Scan for the cell matching the given text and deliver its [X, Y] coordinate at center. 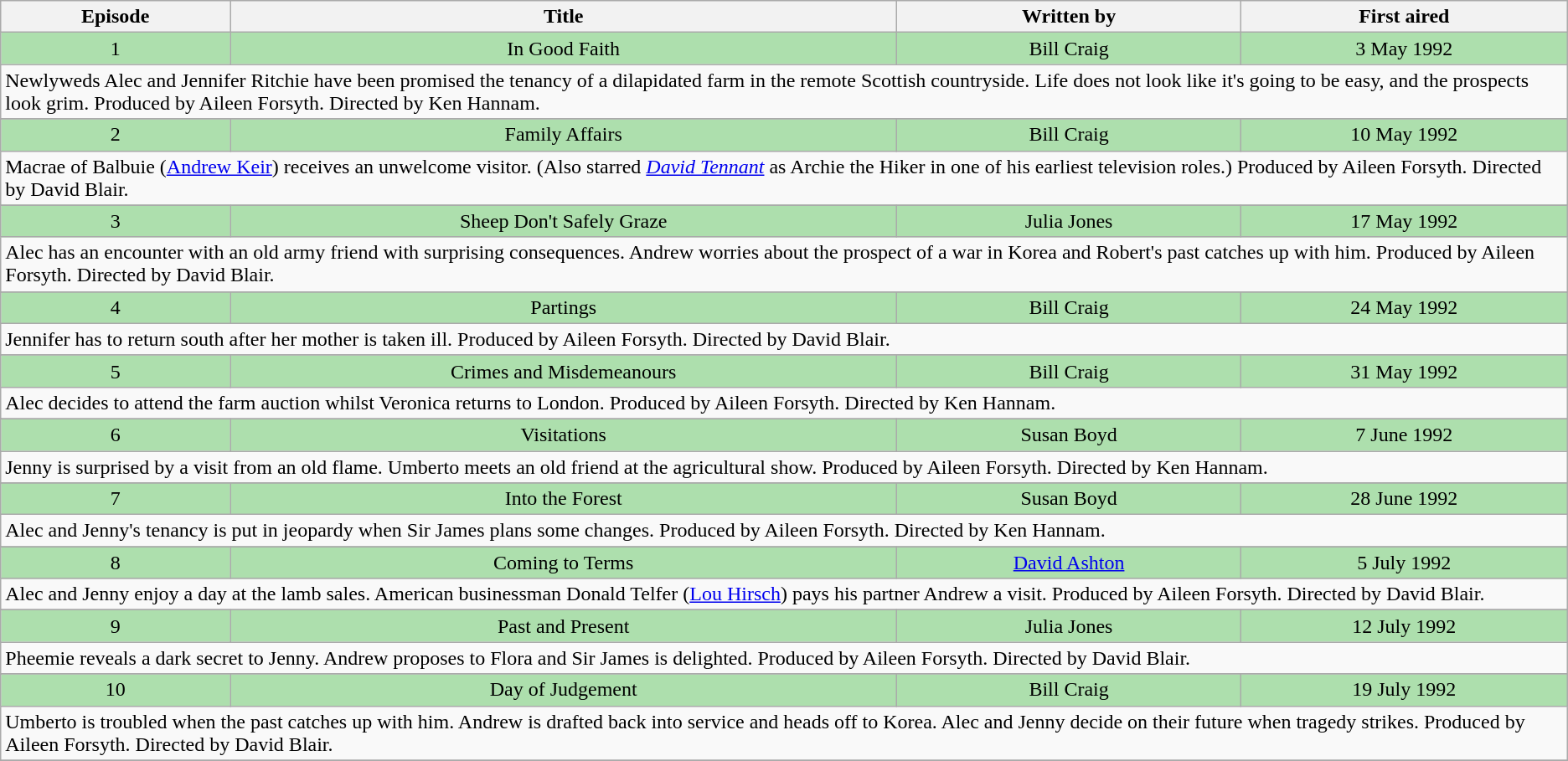
24 May 1992 [1404, 307]
Pheemie reveals a dark secret to Jenny. Andrew proposes to Flora and Sir James is delighted. Produced by Aileen Forsyth. Directed by David Blair. [784, 658]
7 June 1992 [1404, 434]
Partings [563, 307]
Episode [116, 17]
2 [116, 135]
Sheep Don't Safely Graze [563, 221]
8 [116, 563]
10 May 1992 [1404, 135]
Crimes and Misdemeanours [563, 371]
In Good Faith [563, 49]
Family Affairs [563, 135]
5 July 1992 [1404, 563]
4 [116, 307]
7 [116, 499]
3 [116, 221]
9 [116, 626]
Day of Judgement [563, 690]
12 July 1992 [1404, 626]
28 June 1992 [1404, 499]
Alec and Jenny's tenancy is put in jeopardy when Sir James plans some changes. Produced by Aileen Forsyth. Directed by Ken Hannam. [784, 531]
Written by [1069, 17]
First aired [1404, 17]
Coming to Terms [563, 563]
31 May 1992 [1404, 371]
5 [116, 371]
Jennifer has to return south after her mother is taken ill. Produced by Aileen Forsyth. Directed by David Blair. [784, 339]
Visitations [563, 434]
3 May 1992 [1404, 49]
Into the Forest [563, 499]
Alec decides to attend the farm auction whilst Veronica returns to London. Produced by Aileen Forsyth. Directed by Ken Hannam. [784, 403]
19 July 1992 [1404, 690]
Past and Present [563, 626]
1 [116, 49]
David Ashton [1069, 563]
17 May 1992 [1404, 221]
6 [116, 434]
Title [563, 17]
10 [116, 690]
